Provide the [x, y] coordinate of the cell's center where the given text is located.  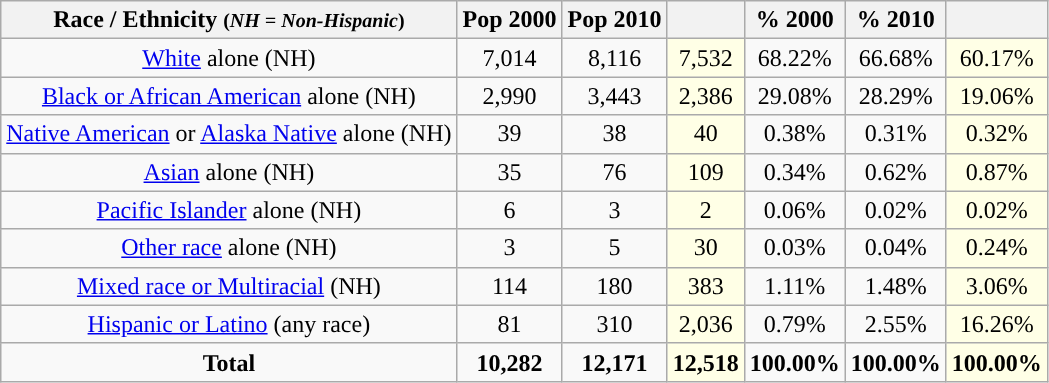
0.79% [794, 324]
Total [229, 362]
38 [614, 134]
0.34% [794, 172]
28.29% [896, 96]
40 [706, 134]
81 [510, 324]
0.24% [996, 248]
Pop 2010 [614, 20]
66.68% [896, 58]
12,171 [614, 362]
Asian alone (NH) [229, 172]
1.11% [794, 286]
310 [614, 324]
383 [706, 286]
30 [706, 248]
3.06% [996, 286]
180 [614, 286]
16.26% [996, 324]
2.55% [896, 324]
2 [706, 210]
39 [510, 134]
60.17% [996, 58]
19.06% [996, 96]
% 2010 [896, 20]
0.06% [794, 210]
2,990 [510, 96]
1.48% [896, 286]
0.03% [794, 248]
0.62% [896, 172]
0.31% [896, 134]
0.87% [996, 172]
Mixed race or Multiracial (NH) [229, 286]
0.38% [794, 134]
109 [706, 172]
12,518 [706, 362]
7,014 [510, 58]
114 [510, 286]
2,386 [706, 96]
6 [510, 210]
3,443 [614, 96]
Hispanic or Latino (any race) [229, 324]
Other race alone (NH) [229, 248]
Black or African American alone (NH) [229, 96]
2,036 [706, 324]
76 [614, 172]
8,116 [614, 58]
0.32% [996, 134]
% 2000 [794, 20]
Race / Ethnicity (NH = Non-Hispanic) [229, 20]
29.08% [794, 96]
10,282 [510, 362]
Pacific Islander alone (NH) [229, 210]
0.04% [896, 248]
Pop 2000 [510, 20]
5 [614, 248]
68.22% [794, 58]
7,532 [706, 58]
White alone (NH) [229, 58]
Native American or Alaska Native alone (NH) [229, 134]
35 [510, 172]
